Provide the (x, y) coordinate of the cell's center where the given text is located.  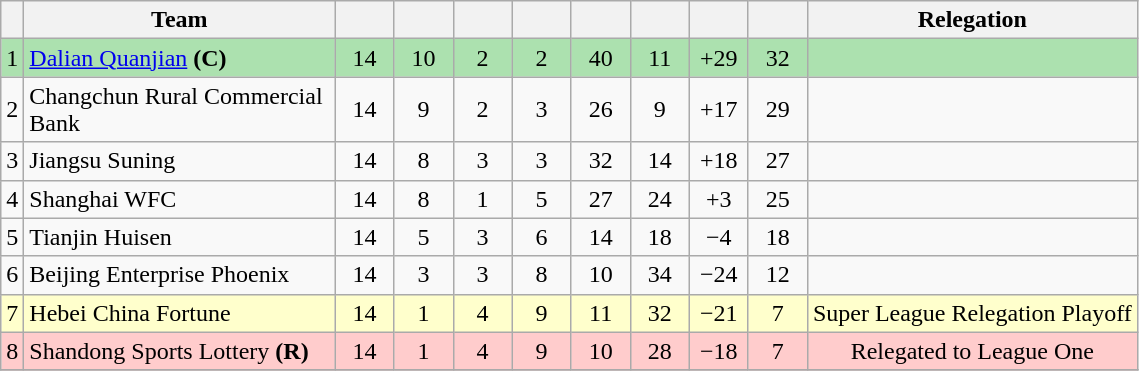
25 (778, 199)
−4 (718, 237)
24 (660, 199)
Jiangsu Suning (180, 161)
Hebei China Fortune (180, 313)
Relegation (972, 20)
26 (600, 110)
40 (600, 58)
29 (778, 110)
Team (180, 20)
Tianjin Huisen (180, 237)
−21 (718, 313)
+29 (718, 58)
−24 (718, 275)
Shandong Sports Lottery (R) (180, 351)
Super League Relegation Playoff (972, 313)
12 (778, 275)
28 (660, 351)
Changchun Rural Commercial Bank (180, 110)
34 (660, 275)
+18 (718, 161)
+3 (718, 199)
Shanghai WFC (180, 199)
Beijing Enterprise Phoenix (180, 275)
−18 (718, 351)
+17 (718, 110)
Relegated to League One (972, 351)
Dalian Quanjian (C) (180, 58)
